For the text-containing cell, return its midpoint in (x, y) coordinate format. 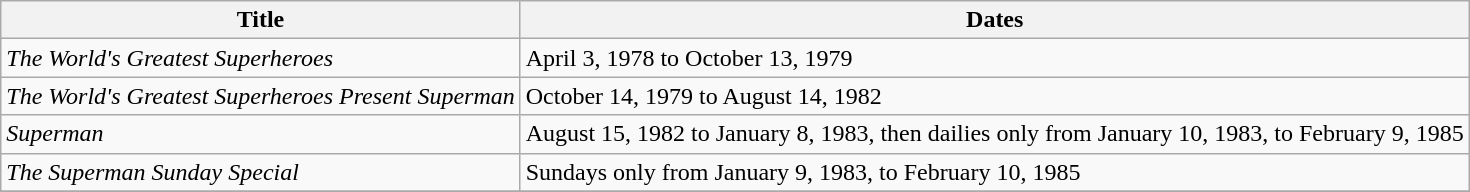
The Superman Sunday Special (260, 172)
Dates (994, 20)
Title (260, 20)
August 15, 1982 to January 8, 1983, then dailies only from January 10, 1983, to February 9, 1985 (994, 134)
October 14, 1979 to August 14, 1982 (994, 96)
The World's Greatest Superheroes (260, 58)
April 3, 1978 to October 13, 1979 (994, 58)
Sundays only from January 9, 1983, to February 10, 1985 (994, 172)
The World's Greatest Superheroes Present Superman (260, 96)
Superman (260, 134)
